For the text-containing cell, return its midpoint in [X, Y] coordinate format. 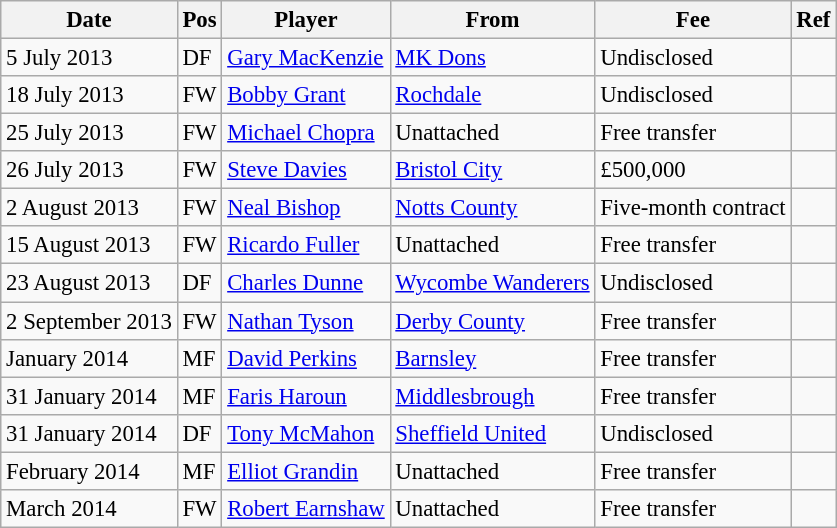
Rochdale [492, 95]
Charles Dunne [306, 283]
Sheffield United [492, 433]
David Perkins [306, 358]
£500,000 [693, 170]
Robert Earnshaw [306, 509]
Elliot Grandin [306, 471]
Bristol City [492, 170]
Gary MacKenzie [306, 58]
2 September 2013 [89, 321]
Five-month contract [693, 208]
MK Dons [492, 58]
Derby County [492, 321]
25 July 2013 [89, 133]
2 August 2013 [89, 208]
Date [89, 20]
Faris Haroun [306, 396]
Barnsley [492, 358]
February 2014 [89, 471]
Nathan Tyson [306, 321]
Notts County [492, 208]
23 August 2013 [89, 283]
Pos [200, 20]
Ricardo Fuller [306, 245]
Tony McMahon [306, 433]
Steve Davies [306, 170]
January 2014 [89, 358]
Bobby Grant [306, 95]
5 July 2013 [89, 58]
Michael Chopra [306, 133]
Ref [814, 20]
Player [306, 20]
Fee [693, 20]
Wycombe Wanderers [492, 283]
26 July 2013 [89, 170]
Middlesbrough [492, 396]
March 2014 [89, 509]
Neal Bishop [306, 208]
From [492, 20]
18 July 2013 [89, 95]
15 August 2013 [89, 245]
